Find where the given text appears and provide that cell's center as [X, Y] coordinate. 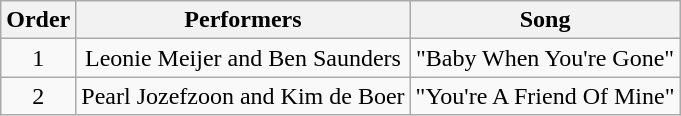
"You're A Friend Of Mine" [545, 96]
1 [38, 58]
Order [38, 20]
Leonie Meijer and Ben Saunders [243, 58]
"Baby When You're Gone" [545, 58]
Performers [243, 20]
Song [545, 20]
2 [38, 96]
Pearl Jozefzoon and Kim de Boer [243, 96]
